Provide the [X, Y] coordinate of the cell's center where the given text is located.  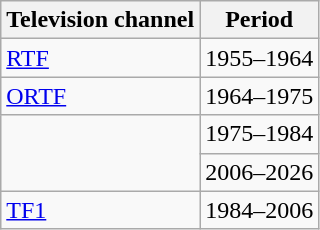
1955–1964 [260, 58]
ORTF [100, 96]
1964–1975 [260, 96]
Period [260, 20]
1984–2006 [260, 210]
TF1 [100, 210]
2006–2026 [260, 172]
1975–1984 [260, 134]
Television channel [100, 20]
RTF [100, 58]
